For the text-containing cell, return its midpoint in (X, Y) coordinate format. 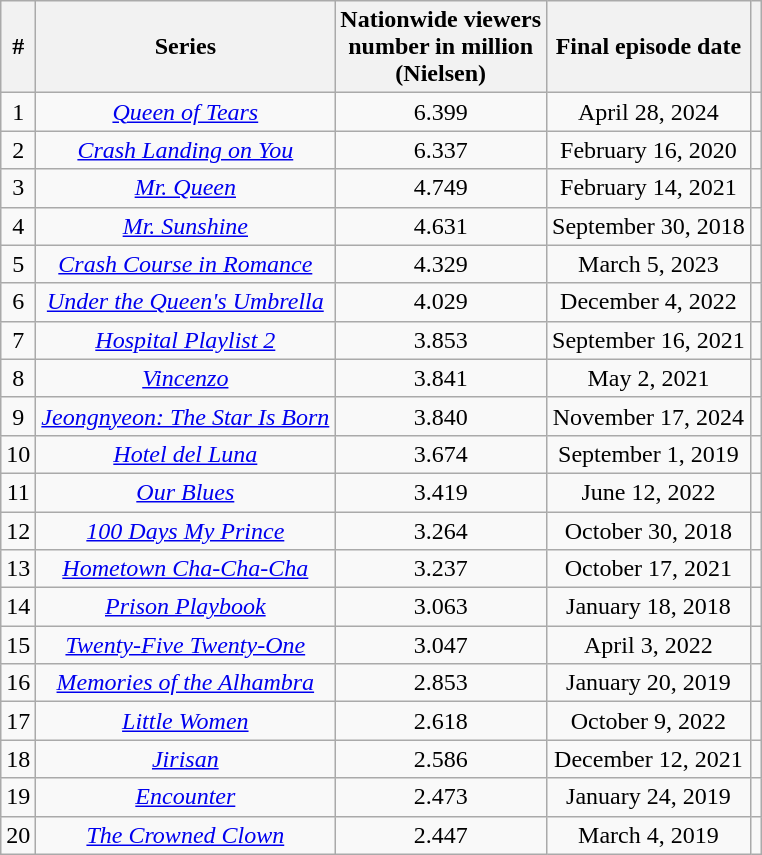
December 12, 2021 (649, 759)
4.749 (441, 188)
2.447 (441, 835)
7 (18, 340)
2.586 (441, 759)
Prison Playbook (186, 607)
3.063 (441, 607)
3.047 (441, 645)
March 5, 2023 (649, 264)
October 30, 2018 (649, 531)
16 (18, 683)
April 3, 2022 (649, 645)
Crash Landing on You (186, 150)
3.264 (441, 531)
February 14, 2021 (649, 188)
1 (18, 112)
February 16, 2020 (649, 150)
20 (18, 835)
Hometown Cha-Cha-Cha (186, 569)
9 (18, 416)
September 16, 2021 (649, 340)
15 (18, 645)
6.337 (441, 150)
# (18, 47)
Mr. Queen (186, 188)
3 (18, 188)
18 (18, 759)
13 (18, 569)
November 17, 2024 (649, 416)
December 4, 2022 (649, 302)
12 (18, 531)
19 (18, 797)
6 (18, 302)
4.329 (441, 264)
The Crowned Clown (186, 835)
5 (18, 264)
4.631 (441, 226)
2.853 (441, 683)
6.399 (441, 112)
2.473 (441, 797)
3.419 (441, 492)
2 (18, 150)
September 30, 2018 (649, 226)
April 28, 2024 (649, 112)
Under the Queen's Umbrella (186, 302)
January 18, 2018 (649, 607)
3.841 (441, 378)
3.853 (441, 340)
4 (18, 226)
Jirisan (186, 759)
8 (18, 378)
Encounter (186, 797)
10 (18, 454)
March 4, 2019 (649, 835)
2.618 (441, 721)
Jeongnyeon: The Star Is Born (186, 416)
Memories of the Alhambra (186, 683)
September 1, 2019 (649, 454)
Mr. Sunshine (186, 226)
14 (18, 607)
October 9, 2022 (649, 721)
Our Blues (186, 492)
Hotel del Luna (186, 454)
Hospital Playlist 2 (186, 340)
Twenty-Five Twenty-One (186, 645)
Final episode date (649, 47)
Vincenzo (186, 378)
May 2, 2021 (649, 378)
January 20, 2019 (649, 683)
June 12, 2022 (649, 492)
October 17, 2021 (649, 569)
100 Days My Prince (186, 531)
January 24, 2019 (649, 797)
Queen of Tears (186, 112)
4.029 (441, 302)
Nationwide viewersnumber in million(Nielsen) (441, 47)
3.674 (441, 454)
Series (186, 47)
3.840 (441, 416)
17 (18, 721)
11 (18, 492)
Little Women (186, 721)
Crash Course in Romance (186, 264)
3.237 (441, 569)
